Search for the cell housing the specified text and yield its [x, y] center coordinate. 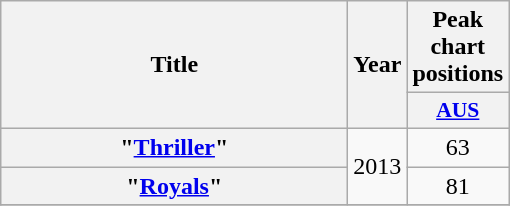
"Royals" [174, 185]
81 [458, 185]
AUS [458, 111]
Peak chart positions [458, 47]
2013 [378, 166]
"Thriller" [174, 147]
Title [174, 65]
63 [458, 147]
Year [378, 65]
